Detect which cell encompasses the target text, then output its [X, Y] center coordinate. 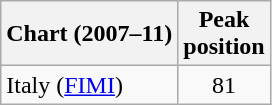
81 [224, 85]
Italy (FIMI) [90, 85]
Peakposition [224, 34]
Chart (2007–11) [90, 34]
